Scan for the cell matching the given text and deliver its [x, y] coordinate at center. 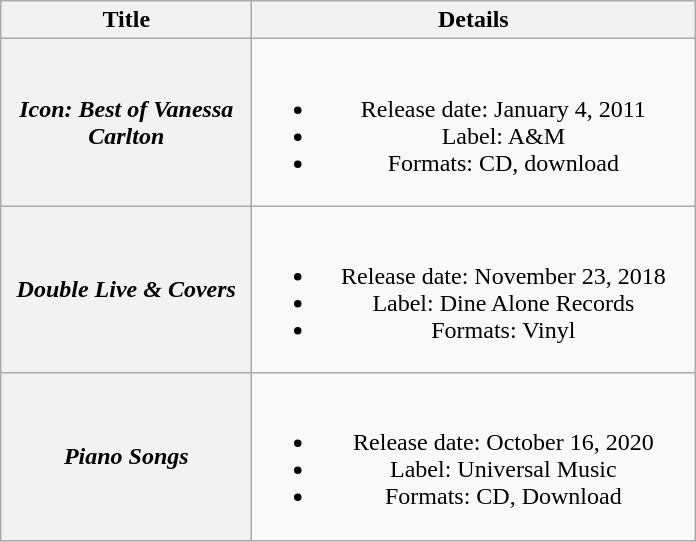
Piano Songs [126, 456]
Double Live & Covers [126, 290]
Release date: January 4, 2011Label: A&MFormats: CD, download [474, 122]
Release date: November 23, 2018Label: Dine Alone RecordsFormats: Vinyl [474, 290]
Release date: October 16, 2020Label: Universal MusicFormats: CD, Download [474, 456]
Title [126, 20]
Details [474, 20]
Icon: Best of Vanessa Carlton [126, 122]
